Output the (x, y) coordinate of the center of the cell containing the given text.  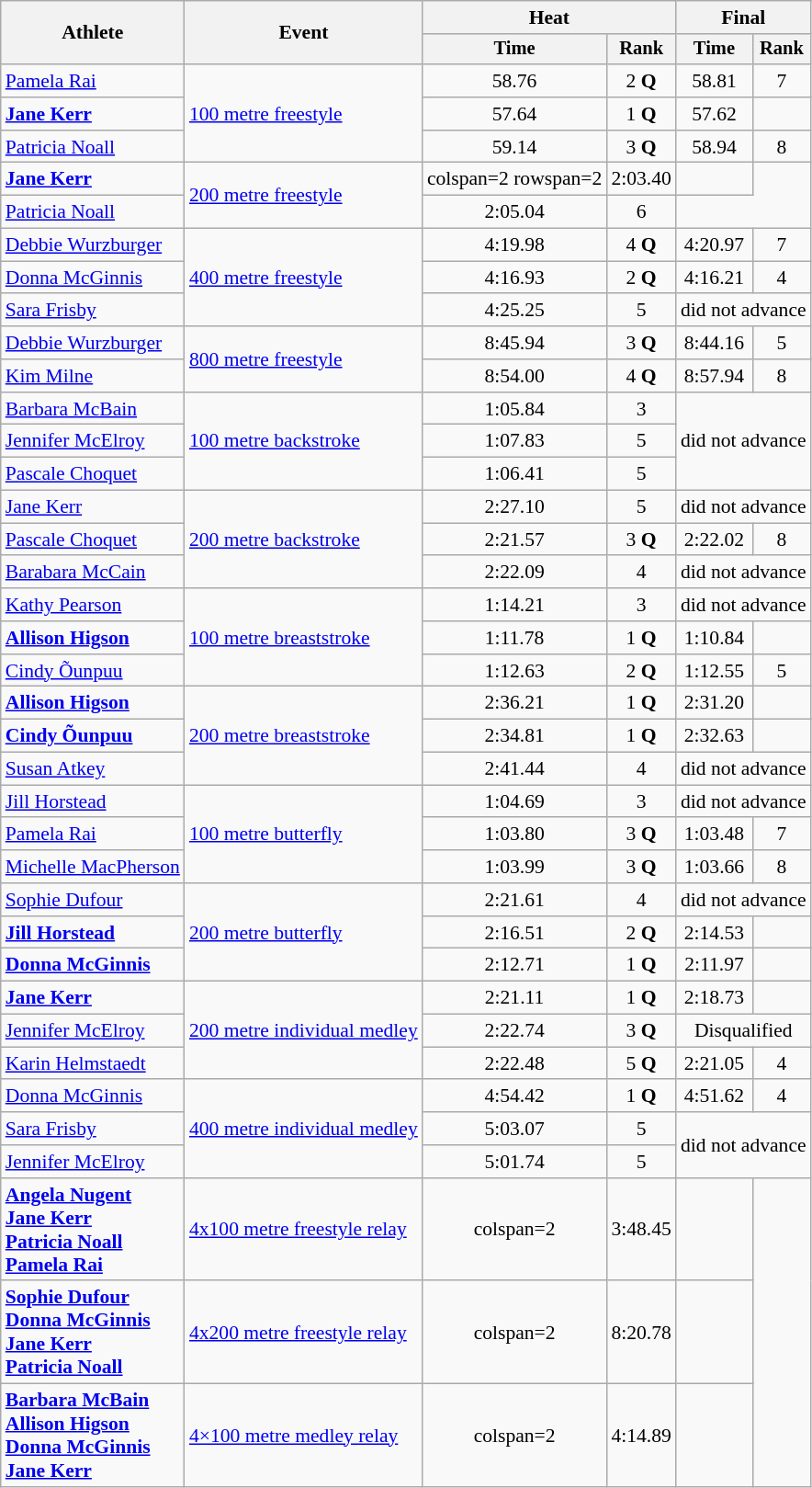
57.64 (514, 114)
colspan=2 rowspan=2 (514, 179)
400 metre freestyle (303, 278)
1:12.55 (715, 671)
Barbara McBainAllison HigsonDonna McGinnisJane Kerr (93, 1436)
1:06.41 (514, 474)
Disqualified (744, 1031)
57.62 (715, 114)
2:36.21 (514, 703)
5:03.07 (514, 1129)
Athlete (93, 33)
2:03.40 (641, 179)
Heat (549, 17)
2:22.48 (514, 1063)
4:14.89 (641, 1436)
4:16.93 (514, 278)
4:54.42 (514, 1096)
58.94 (715, 147)
58.76 (514, 81)
200 metre backstroke (303, 540)
Event (303, 33)
6 (641, 212)
3:48.45 (641, 1230)
2:34.81 (514, 736)
4:19.98 (514, 245)
2:21.57 (514, 540)
1:03.66 (715, 867)
200 metre individual medley (303, 1031)
400 metre individual medley (303, 1129)
1:05.84 (514, 409)
2:21.05 (715, 1063)
2:22.74 (514, 1031)
1:14.21 (514, 605)
2:05.04 (514, 212)
1:07.83 (514, 441)
Barbara McBain (93, 409)
1:03.99 (514, 867)
4×100 metre medley relay (303, 1436)
2:22.02 (715, 540)
Karin Helmstaedt (93, 1063)
8:54.00 (514, 376)
8:44.16 (715, 343)
Michelle MacPherson (93, 867)
2:21.61 (514, 900)
800 metre freestyle (303, 358)
1:03.48 (715, 835)
4:16.21 (715, 278)
2:16.51 (514, 933)
2:21.11 (514, 998)
Susan Atkey (93, 769)
2:31.20 (715, 703)
4x200 metre freestyle relay (303, 1333)
1:12.63 (514, 671)
2:41.44 (514, 769)
1:04.69 (514, 801)
5 Q (641, 1063)
1:03.80 (514, 835)
2:11.97 (715, 965)
Kim Milne (93, 376)
100 metre freestyle (303, 114)
2:12.71 (514, 965)
4:20.97 (715, 245)
8:20.78 (641, 1333)
59.14 (514, 147)
1:11.78 (514, 638)
4:25.25 (514, 311)
2:18.73 (715, 998)
200 metre butterfly (303, 932)
Barabara McCain (93, 573)
Sophie Dufour (93, 900)
Angela NugentJane KerrPatricia NoallPamela Rai (93, 1230)
200 metre freestyle (303, 195)
100 metre backstroke (303, 441)
58.81 (715, 81)
4x100 metre freestyle relay (303, 1230)
200 metre breaststroke (303, 735)
Sophie DufourDonna McGinnisJane KerrPatricia Noall (93, 1333)
2:27.10 (514, 507)
2:22.09 (514, 573)
Final (744, 17)
8:45.94 (514, 343)
8:57.94 (715, 376)
Kathy Pearson (93, 605)
100 metre breaststroke (303, 638)
100 metre butterfly (303, 835)
1:10.84 (715, 638)
2:14.53 (715, 933)
5:01.74 (514, 1162)
4:51.62 (715, 1096)
2:32.63 (715, 736)
